Determine the (X, Y) coordinate at the center of the cell enclosing the given text.  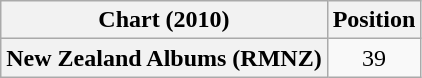
New Zealand Albums (RMNZ) (164, 58)
Chart (2010) (164, 20)
Position (374, 20)
39 (374, 58)
